Return [x, y] of the center of cell containing provided text 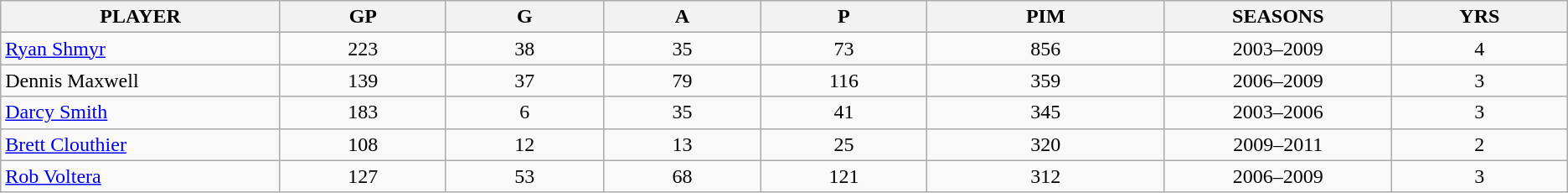
856 [1045, 49]
YRS [1479, 17]
2003–2009 [1278, 49]
GP [363, 17]
Darcy Smith [141, 112]
139 [363, 81]
25 [844, 144]
127 [363, 176]
G [524, 17]
2 [1479, 144]
68 [682, 176]
PLAYER [141, 17]
Brett Clouthier [141, 144]
345 [1045, 112]
41 [844, 112]
320 [1045, 144]
Rob Voltera [141, 176]
Ryan Shmyr [141, 49]
A [682, 17]
359 [1045, 81]
53 [524, 176]
6 [524, 112]
116 [844, 81]
13 [682, 144]
2009–2011 [1278, 144]
79 [682, 81]
38 [524, 49]
SEASONS [1278, 17]
183 [363, 112]
4 [1479, 49]
312 [1045, 176]
121 [844, 176]
PIM [1045, 17]
2003–2006 [1278, 112]
108 [363, 144]
37 [524, 81]
223 [363, 49]
73 [844, 49]
12 [524, 144]
P [844, 17]
Dennis Maxwell [141, 81]
